Extract the (X, Y) coordinate from the center of the cell holding the provided text.  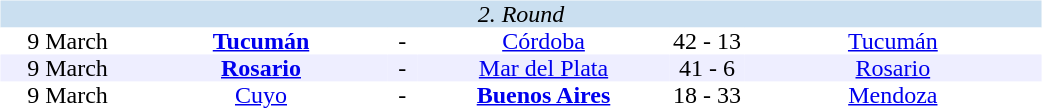
41 - 6 (707, 68)
2. Round (520, 14)
Buenos Aires (544, 96)
42 - 13 (707, 42)
Córdoba (544, 42)
Mar del Plata (544, 68)
Mendoza (892, 96)
18 - 33 (707, 96)
Cuyo (262, 96)
